Capture the cell that displays the provided text and extract its [x, y] central coordinate. 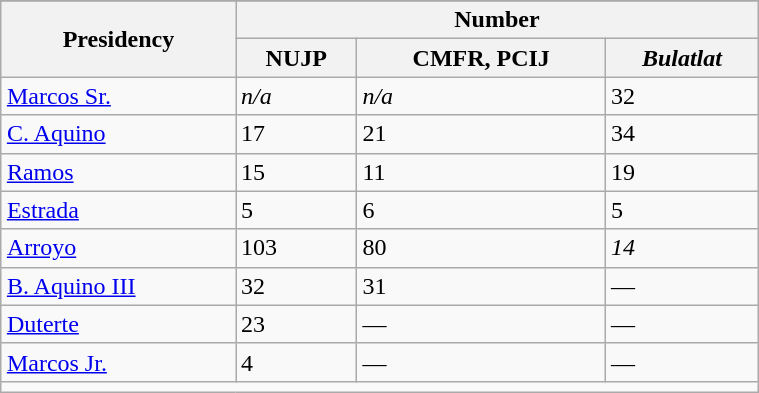
6 [482, 210]
Marcos Jr. [118, 362]
15 [296, 172]
31 [482, 286]
Presidency [118, 39]
Bulatlat [682, 58]
21 [482, 134]
4 [296, 362]
Arroyo [118, 248]
Number [498, 20]
C. Aquino [118, 134]
11 [482, 172]
17 [296, 134]
23 [296, 324]
B. Aquino III [118, 286]
NUJP [296, 58]
Ramos [118, 172]
103 [296, 248]
14 [682, 248]
Duterte [118, 324]
Marcos Sr. [118, 96]
CMFR, PCIJ [482, 58]
34 [682, 134]
19 [682, 172]
80 [482, 248]
Estrada [118, 210]
